Output the (x, y) coordinate of the center of the cell containing the given text.  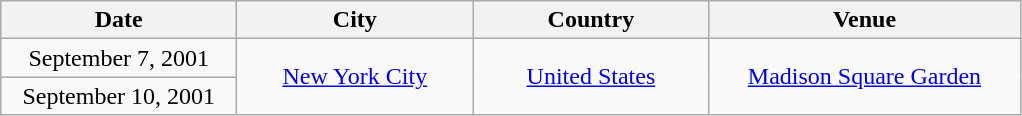
September 7, 2001 (119, 58)
Madison Square Garden (864, 77)
New York City (355, 77)
Country (591, 20)
Venue (864, 20)
September 10, 2001 (119, 96)
United States (591, 77)
City (355, 20)
Date (119, 20)
